Extract the [x, y] coordinate from the center of the cell holding the provided text.  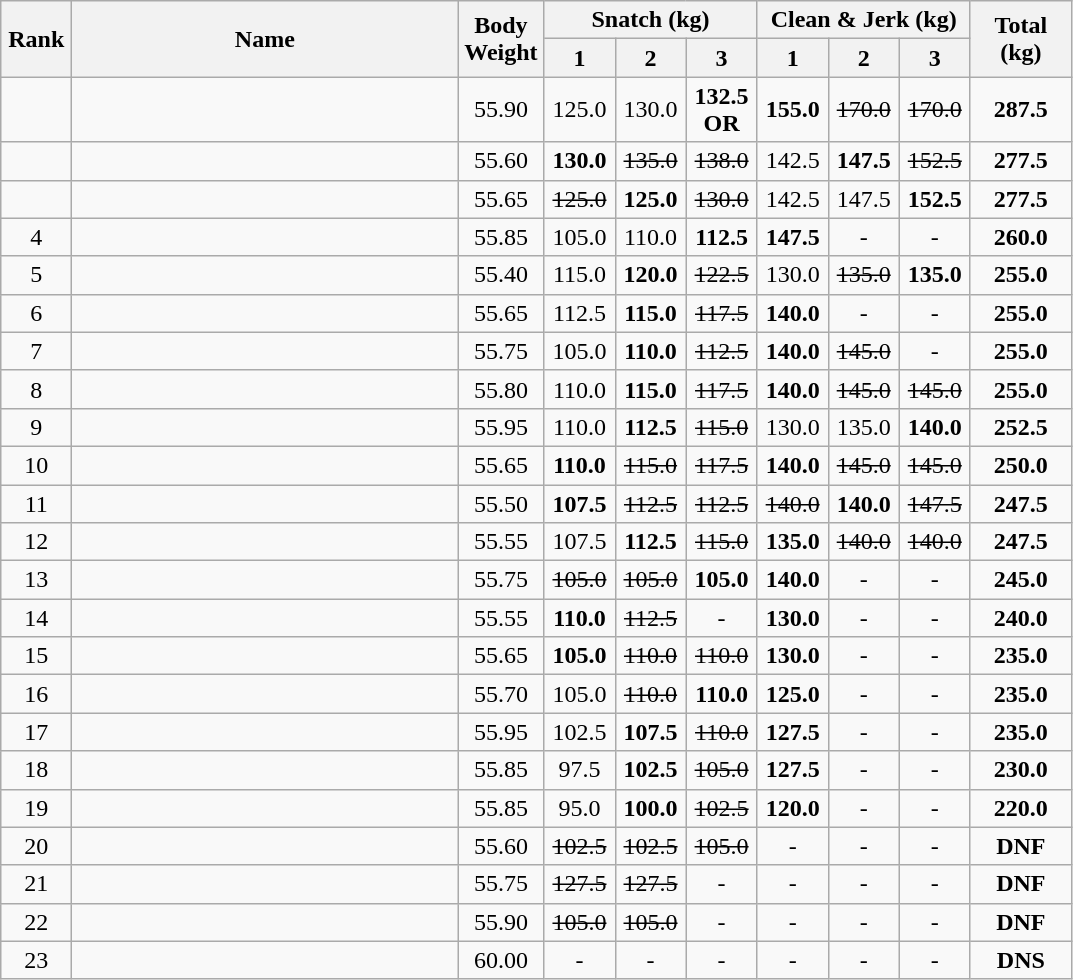
17 [36, 732]
7 [36, 351]
13 [36, 580]
15 [36, 656]
138.0 [722, 161]
250.0 [1020, 465]
DNS [1020, 960]
Rank [36, 39]
Name [265, 39]
Clean & Jerk (kg) [864, 20]
20 [36, 846]
55.70 [501, 694]
220.0 [1020, 808]
230.0 [1020, 770]
Total (kg) [1020, 39]
4 [36, 237]
19 [36, 808]
14 [36, 618]
18 [36, 770]
252.5 [1020, 427]
60.00 [501, 960]
21 [36, 884]
Snatch (kg) [650, 20]
97.5 [580, 770]
10 [36, 465]
55.80 [501, 389]
11 [36, 503]
240.0 [1020, 618]
22 [36, 922]
287.5 [1020, 110]
155.0 [792, 110]
260.0 [1020, 237]
23 [36, 960]
16 [36, 694]
Body Weight [501, 39]
100.0 [650, 808]
132.5 OR [722, 110]
8 [36, 389]
5 [36, 275]
245.0 [1020, 580]
55.40 [501, 275]
12 [36, 542]
55.50 [501, 503]
122.5 [722, 275]
6 [36, 313]
9 [36, 427]
95.0 [580, 808]
